Return the [X, Y] coordinate for the center point of the cell that contains the specified text.  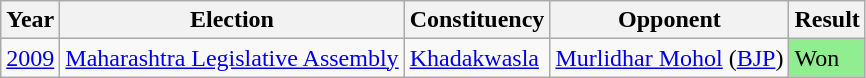
Murlidhar Mohol (BJP) [670, 58]
Year [30, 20]
Election [232, 20]
Result [827, 20]
Won [827, 58]
2009 [30, 58]
Khadakwasla [477, 58]
Maharashtra Legislative Assembly [232, 58]
Opponent [670, 20]
Constituency [477, 20]
